Extract the [x, y] coordinate from the center of the cell holding the provided text.  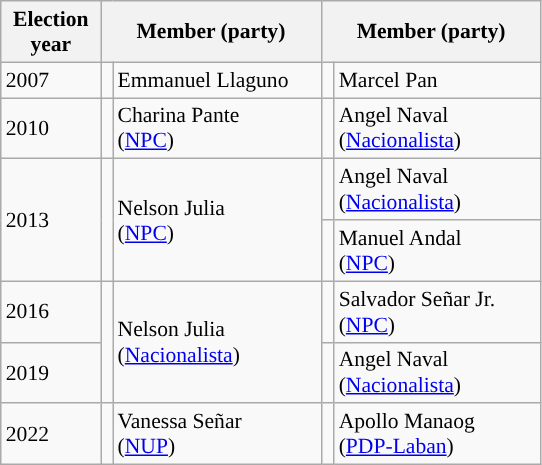
Manuel Andal(NPC) [438, 250]
Salvador Señar Jr.(NPC) [438, 312]
Apollo Manaog(PDP-Laban) [438, 434]
2007 [51, 80]
Marcel Pan [438, 80]
Electionyear [51, 32]
Nelson Julia(Nacionalista) [217, 342]
Charina Pante(NPC) [217, 128]
2010 [51, 128]
Emmanuel Llaguno [217, 80]
2016 [51, 312]
Vanessa Señar(NUP) [217, 434]
2013 [51, 220]
Nelson Julia(NPC) [217, 220]
2022 [51, 434]
2019 [51, 372]
